Capture the cell that displays the provided text and extract its (x, y) central coordinate. 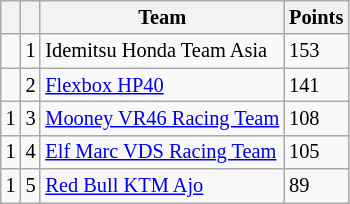
105 (316, 152)
89 (316, 186)
Elf Marc VDS Racing Team (162, 152)
Mooney VR46 Racing Team (162, 118)
Points (316, 17)
108 (316, 118)
4 (31, 152)
Red Bull KTM Ajo (162, 186)
141 (316, 85)
Idemitsu Honda Team Asia (162, 51)
3 (31, 118)
2 (31, 85)
153 (316, 51)
Team (162, 17)
5 (31, 186)
Flexbox HP40 (162, 85)
